Scan for the cell matching the given text and deliver its (x, y) coordinate at center. 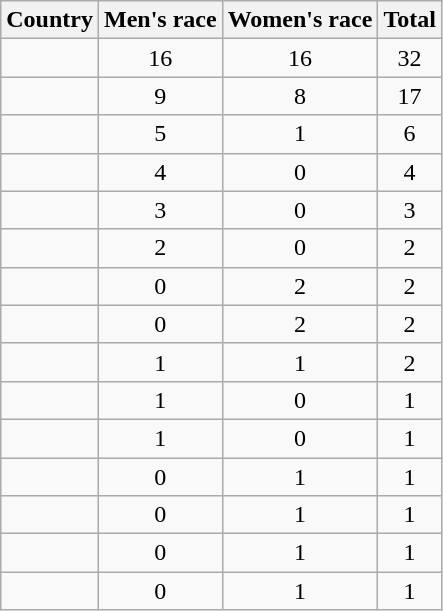
Country (50, 20)
9 (160, 96)
32 (410, 58)
6 (410, 134)
8 (300, 96)
Men's race (160, 20)
Women's race (300, 20)
Total (410, 20)
17 (410, 96)
5 (160, 134)
